Find where the given text appears and provide that cell's center as (x, y) coordinate. 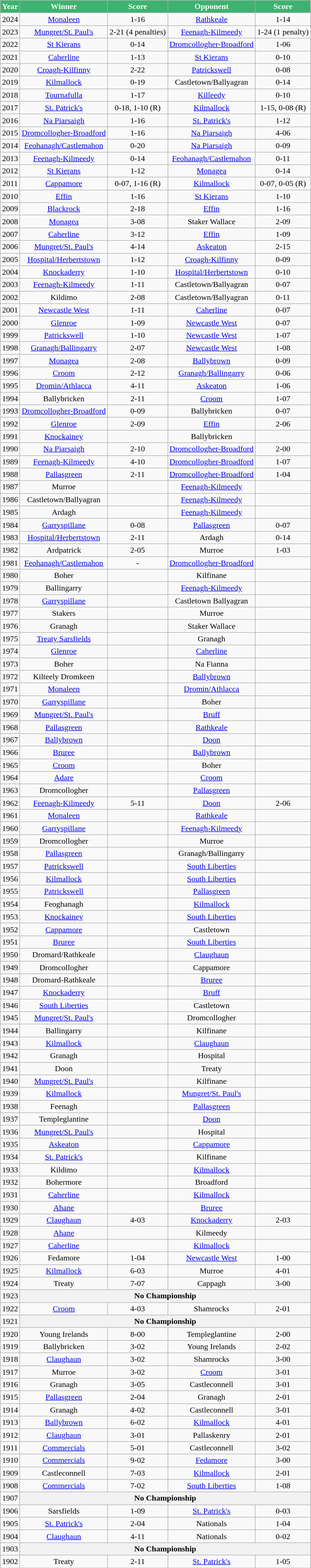
1902 (10, 1561)
1981 (10, 563)
1992 (10, 424)
1-14 (283, 19)
1983 (10, 537)
1950 (10, 955)
1976 (10, 626)
4-10 (138, 462)
Dromard-Rathkeale (64, 980)
1975 (10, 639)
1995 (10, 386)
1958 (10, 854)
1985 (10, 512)
2019 (10, 82)
1954 (10, 904)
1974 (10, 651)
Killeedy (212, 95)
1977 (10, 613)
Stakers (64, 613)
1946 (10, 1005)
1926 (10, 1258)
2011 (10, 184)
Bohermore (64, 1182)
1915 (10, 1397)
1999 (10, 335)
7-02 (138, 1486)
2007 (10, 234)
Cappagh (212, 1283)
7-03 (138, 1473)
2010 (10, 196)
1941 (10, 1068)
1917 (10, 1372)
1-24 (1 penalty) (283, 32)
1944 (10, 1031)
1956 (10, 879)
1991 (10, 436)
1907 (10, 1498)
5-11 (138, 803)
2006 (10, 247)
1928 (10, 1233)
1969 (10, 714)
1909 (10, 1473)
1949 (10, 968)
1922 (10, 1309)
2-15 (283, 247)
0-07, 1-16 (R) (138, 184)
2-10 (138, 449)
Year (10, 7)
2-21 (4 penalties) (138, 32)
2009 (10, 209)
1-13 (138, 57)
1953 (10, 917)
1959 (10, 841)
1990 (10, 449)
1911 (10, 1448)
1994 (10, 399)
1943 (10, 1043)
2000 (10, 323)
9-02 (138, 1460)
1947 (10, 993)
2022 (10, 45)
2-02 (283, 1346)
7-07 (138, 1283)
1971 (10, 689)
1913 (10, 1423)
1987 (10, 487)
2016 (10, 120)
0-18, 1-10 (R) (138, 108)
1924 (10, 1283)
2023 (10, 32)
2-07 (138, 348)
1939 (10, 1094)
1-05 (283, 1561)
1925 (10, 1271)
2-12 (138, 373)
2024 (10, 19)
Na Fianna (212, 664)
1919 (10, 1346)
0-19 (138, 82)
1918 (10, 1359)
2-22 (138, 70)
1927 (10, 1245)
2014 (10, 145)
1938 (10, 1106)
Feenagh (64, 1106)
5-01 (138, 1448)
1934 (10, 1157)
2021 (10, 57)
3-12 (138, 234)
1978 (10, 601)
0-02 (283, 1536)
1933 (10, 1169)
4-14 (138, 247)
1964 (10, 778)
1970 (10, 702)
2-18 (138, 209)
1948 (10, 980)
1910 (10, 1460)
1-15, 0-08 (R) (283, 108)
2018 (10, 95)
Blackrock (64, 209)
Kilmeedy (212, 1233)
0-03 (283, 1511)
1966 (10, 752)
Winner (64, 7)
1963 (10, 790)
1-03 (283, 550)
1980 (10, 576)
1936 (10, 1132)
1-00 (283, 1258)
Castletown Ballyagran (212, 601)
2004 (10, 272)
Opponent (212, 7)
1952 (10, 929)
1937 (10, 1119)
1904 (10, 1536)
1960 (10, 828)
4-02 (138, 1410)
2003 (10, 285)
3-08 (138, 222)
1912 (10, 1435)
2-05 (138, 550)
1984 (10, 525)
Pallaskenry (212, 1435)
1929 (10, 1220)
0-20 (138, 145)
2-03 (283, 1220)
1905 (10, 1523)
2002 (10, 297)
Broadford (212, 1182)
1997 (10, 360)
4-06 (283, 133)
1962 (10, 803)
Adare (64, 778)
1940 (10, 1081)
1961 (10, 816)
0-07, 0-05 (R) (283, 184)
Ardpatrick (64, 550)
1903 (10, 1549)
1935 (10, 1144)
Treaty Sarsfields (64, 639)
2015 (10, 133)
2017 (10, 108)
2005 (10, 259)
0-06 (283, 373)
1923 (10, 1296)
1942 (10, 1056)
1972 (10, 677)
1-17 (138, 95)
1920 (10, 1334)
Dromard/Rathkeale (64, 955)
3-05 (138, 1385)
1979 (10, 588)
1986 (10, 500)
1988 (10, 474)
2008 (10, 222)
1932 (10, 1182)
1993 (10, 411)
1968 (10, 727)
1996 (10, 373)
1973 (10, 664)
6-03 (138, 1271)
1931 (10, 1195)
1967 (10, 740)
1921 (10, 1321)
1908 (10, 1486)
1982 (10, 550)
Tournafulla (64, 95)
1945 (10, 1018)
2013 (10, 158)
2020 (10, 70)
2001 (10, 310)
Kilteely Dromkeen (64, 677)
1955 (10, 891)
1916 (10, 1385)
2012 (10, 171)
Feoghanagh (64, 904)
1957 (10, 866)
6-02 (138, 1423)
1998 (10, 348)
1930 (10, 1208)
1965 (10, 765)
1914 (10, 1410)
8-00 (138, 1334)
1989 (10, 462)
1951 (10, 942)
Sarsfields (64, 1511)
1906 (10, 1511)
- (138, 563)
